Detect which cell encompasses the target text, then output its [x, y] center coordinate. 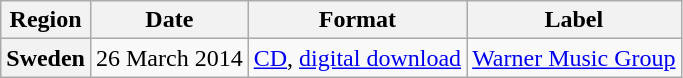
Region [46, 20]
Label [574, 20]
Warner Music Group [574, 58]
Format [357, 20]
CD, digital download [357, 58]
Date [169, 20]
Sweden [46, 58]
26 March 2014 [169, 58]
